Provide the (X, Y) coordinate of the cell's center where the given text is located.  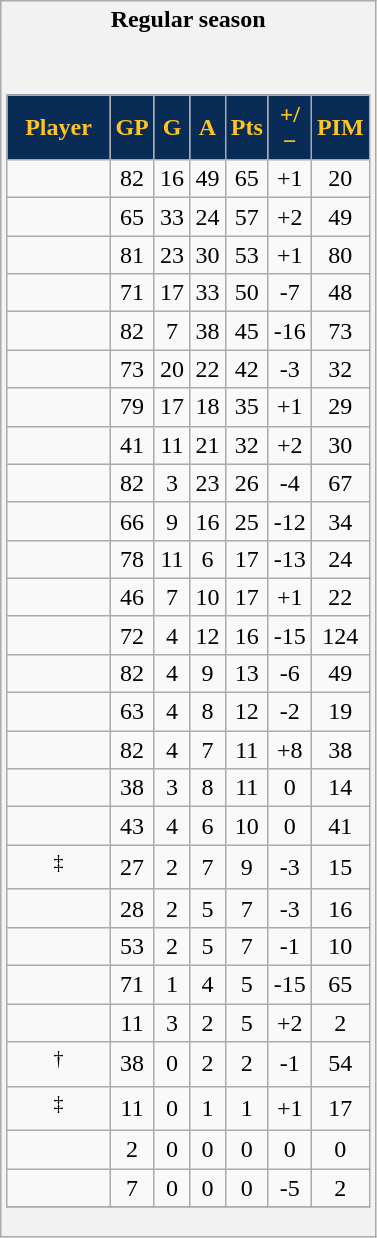
+/− (290, 128)
21 (208, 445)
35 (246, 407)
-4 (290, 483)
66 (132, 521)
PIM (340, 128)
19 (340, 712)
26 (246, 483)
57 (246, 217)
29 (340, 407)
46 (132, 597)
14 (340, 788)
-7 (290, 293)
A (208, 128)
67 (340, 483)
25 (246, 521)
-13 (290, 559)
124 (340, 635)
78 (132, 559)
18 (208, 407)
79 (132, 407)
-5 (290, 1188)
81 (132, 255)
42 (246, 369)
+8 (290, 750)
63 (132, 712)
45 (246, 331)
80 (340, 255)
50 (246, 293)
43 (132, 826)
Regular season (188, 20)
-16 (290, 331)
72 (132, 635)
13 (246, 673)
15 (340, 868)
34 (340, 521)
54 (340, 1064)
28 (132, 908)
-6 (290, 673)
Pts (246, 128)
Player (58, 128)
-2 (290, 712)
† (58, 1064)
GP (132, 128)
-12 (290, 521)
48 (340, 293)
27 (132, 868)
G (172, 128)
